Pinpoint the cell where the given text exists, returning its (x, y) midpoint coordinate. 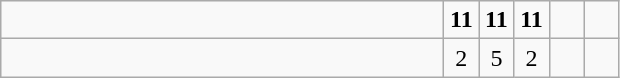
5 (496, 58)
